Pinpoint the cell where the given text exists, returning its (X, Y) midpoint coordinate. 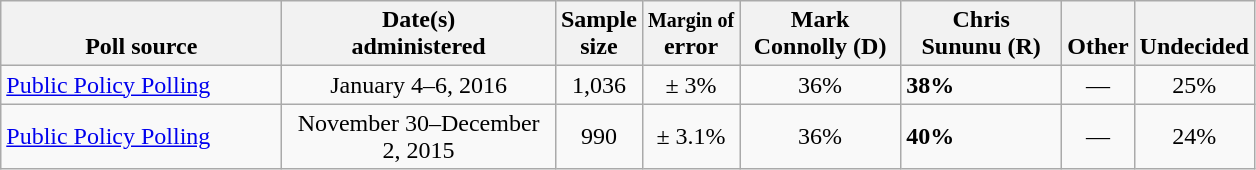
38% (982, 85)
MarkConnolly (D) (820, 34)
Undecided (1194, 34)
Poll source (142, 34)
1,036 (598, 85)
ChrisSununu (R) (982, 34)
November 30–December 2, 2015 (419, 136)
Samplesize (598, 34)
± 3.1% (690, 136)
Margin oferror (690, 34)
Date(s)administered (419, 34)
990 (598, 136)
± 3% (690, 85)
40% (982, 136)
January 4–6, 2016 (419, 85)
24% (1194, 136)
25% (1194, 85)
Other (1098, 34)
